Capture the cell that displays the provided text and extract its [x, y] central coordinate. 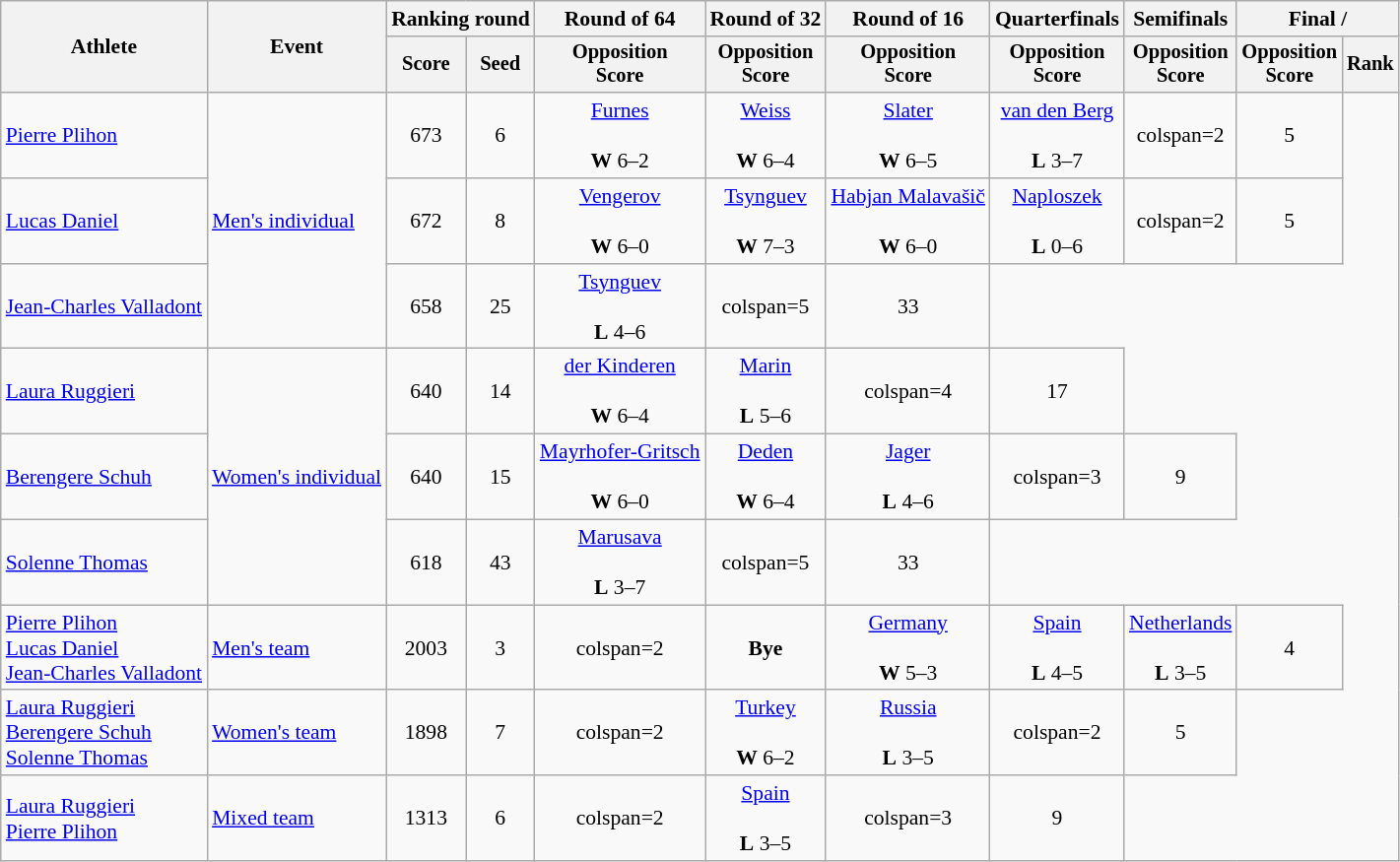
VengerovW 6–0 [621, 221]
Spain L 4–5 [1057, 648]
Solenne Thomas [104, 564]
Pierre PlihonLucas DanielJean-Charles Valladont [104, 648]
Event [297, 47]
Men's team [297, 648]
658 [426, 307]
Berengere Schuh [104, 477]
1898 [426, 733]
14 [500, 392]
Round of 32 [767, 19]
Marin L 5–6 [767, 392]
NaploszekL 0–6 [1057, 221]
4 [1289, 648]
1313 [426, 818]
672 [426, 221]
43 [500, 564]
Laura Ruggieri [104, 392]
Lucas Daniel [104, 221]
8 [500, 221]
Women's individual [297, 477]
Score [426, 65]
Furnes W 6–2 [621, 136]
Weiss W 6–4 [767, 136]
van den Berg L 3–7 [1057, 136]
Laura RuggieriPierre Plihon [104, 818]
Seed [500, 65]
Marusava L 3–7 [621, 564]
Jean-Charles Valladont [104, 307]
Semifinals [1180, 19]
Men's individual [297, 221]
Women's team [297, 733]
Laura RuggieriBerengere SchuhSolenne Thomas [104, 733]
Athlete [104, 47]
7 [500, 733]
17 [1057, 392]
der Kinderen W 6–4 [621, 392]
Final / [1317, 19]
Slater W 6–5 [908, 136]
Round of 16 [908, 19]
colspan=4 [908, 392]
618 [426, 564]
Habjan MalavašičW 6–0 [908, 221]
2003 [426, 648]
673 [426, 136]
Mixed team [297, 818]
Germany W 5–3 [908, 648]
Mayrhofer-GritschW 6–0 [621, 477]
Russia L 3–5 [908, 733]
Jager L 4–6 [908, 477]
Turkey W 6–2 [767, 733]
Ranking round [461, 19]
15 [500, 477]
3 [500, 648]
Deden W 6–4 [767, 477]
Pierre Plihon [104, 136]
Bye [767, 648]
Netherlands L 3–5 [1180, 648]
TsynguevL 4–6 [621, 307]
Spain L 3–5 [767, 818]
Rank [1370, 65]
Round of 64 [621, 19]
TsynguevW 7–3 [767, 221]
25 [500, 307]
Quarterfinals [1057, 19]
